Locate the cell with the specified text and output its (x, y) center coordinate. 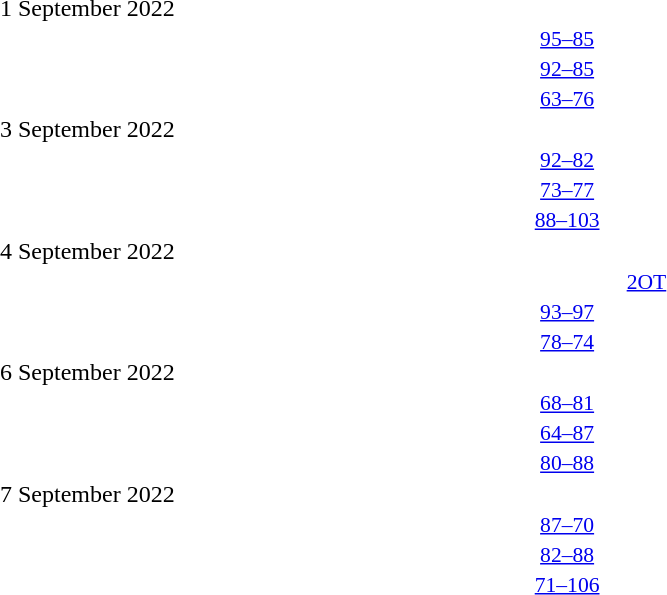
93–97 (568, 312)
78–74 (568, 342)
88–103 (568, 220)
92–82 (568, 160)
95–85 (568, 38)
80–88 (568, 463)
63–76 (568, 98)
64–87 (568, 433)
92–85 (568, 68)
87–70 (568, 524)
73–77 (568, 190)
68–81 (568, 403)
82–88 (568, 554)
